Find where the given text appears and provide that cell's center as (X, Y) coordinate. 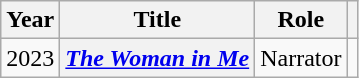
Year (30, 20)
Role (301, 20)
Narrator (301, 58)
The Woman in Me (158, 58)
Title (158, 20)
2023 (30, 58)
